Search for the cell housing the specified text and yield its (X, Y) center coordinate. 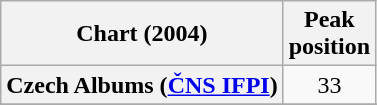
Czech Albums (ČNS IFPI) (142, 85)
33 (329, 85)
Peakposition (329, 34)
Chart (2004) (142, 34)
